For the text-containing cell, return its midpoint in (x, y) coordinate format. 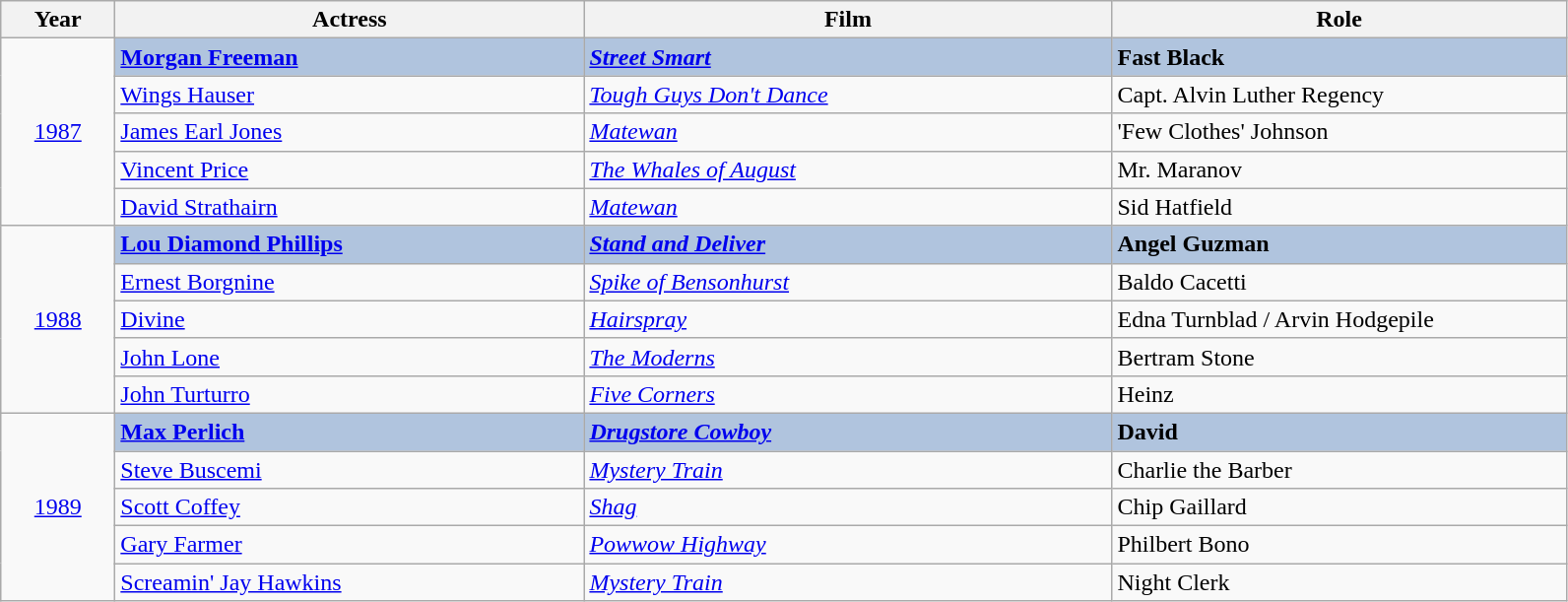
Hairspray (848, 319)
Sid Hatfield (1339, 207)
Actress (350, 20)
1987 (58, 132)
Capt. Alvin Luther Regency (1339, 95)
Mr. Maranov (1339, 169)
Year (58, 20)
Night Clerk (1339, 582)
Charlie the Barber (1339, 470)
Stand and Deliver (848, 244)
Fast Black (1339, 57)
Tough Guys Don't Dance (848, 95)
John Turturro (350, 394)
James Earl Jones (350, 132)
Edna Turnblad / Arvin Hodgepile (1339, 319)
Spike of Bensonhurst (848, 282)
Ernest Borgnine (350, 282)
Powwow Highway (848, 545)
David Strathairn (350, 207)
Wings Hauser (350, 95)
Shag (848, 507)
Steve Buscemi (350, 470)
1988 (58, 319)
The Whales of August (848, 169)
Baldo Cacetti (1339, 282)
Max Perlich (350, 432)
Gary Farmer (350, 545)
Chip Gaillard (1339, 507)
Five Corners (848, 394)
Morgan Freeman (350, 57)
Drugstore Cowboy (848, 432)
Heinz (1339, 394)
Street Smart (848, 57)
Angel Guzman (1339, 244)
Screamin' Jay Hawkins (350, 582)
The Moderns (848, 357)
Film (848, 20)
Scott Coffey (350, 507)
John Lone (350, 357)
David (1339, 432)
1989 (58, 506)
Lou Diamond Phillips (350, 244)
'Few Clothes' Johnson (1339, 132)
Role (1339, 20)
Vincent Price (350, 169)
Divine (350, 319)
Philbert Bono (1339, 545)
Bertram Stone (1339, 357)
